Capture the cell that displays the provided text and extract its (X, Y) central coordinate. 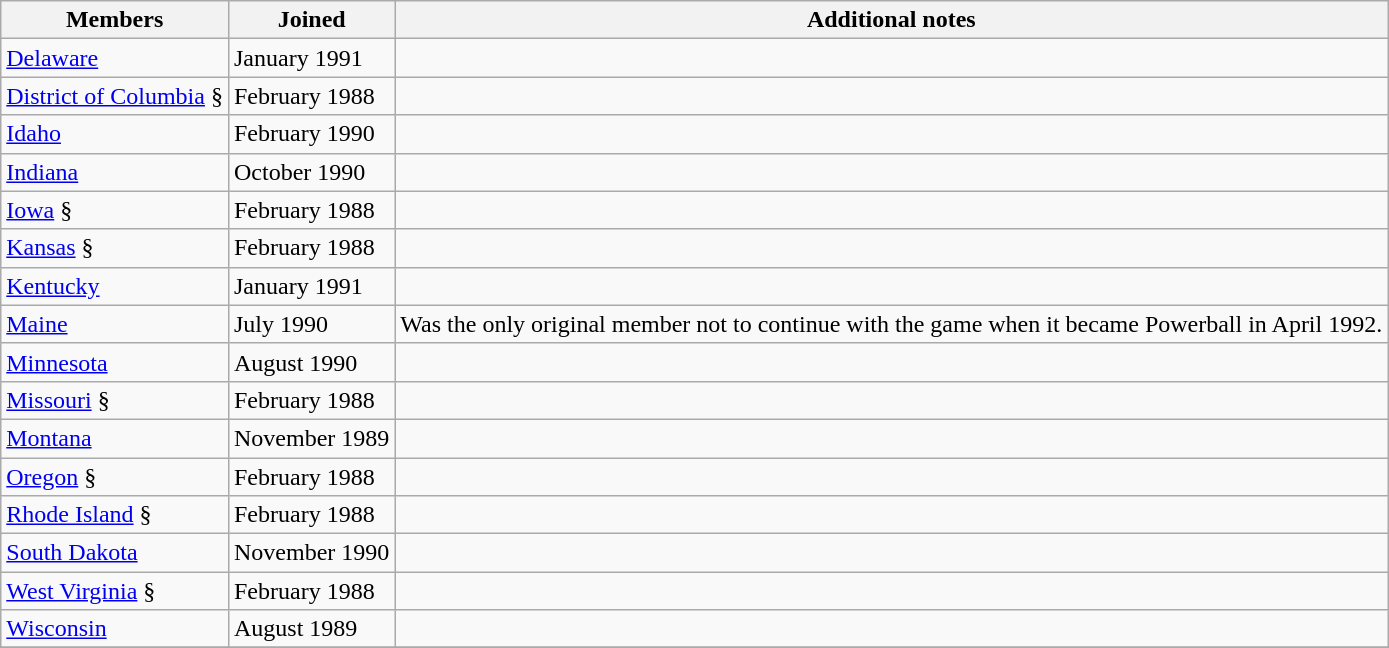
Delaware (115, 58)
Maine (115, 324)
Minnesota (115, 362)
Rhode Island § (115, 515)
November 1989 (311, 438)
District of Columbia § (115, 96)
Members (115, 20)
Kansas § (115, 248)
Indiana (115, 172)
South Dakota (115, 553)
Kentucky (115, 286)
Idaho (115, 134)
Montana (115, 438)
Additional notes (892, 20)
November 1990 (311, 553)
Iowa § (115, 210)
Missouri § (115, 400)
July 1990 (311, 324)
August 1990 (311, 362)
West Virginia § (115, 591)
Wisconsin (115, 629)
October 1990 (311, 172)
February 1990 (311, 134)
Joined (311, 20)
Oregon § (115, 477)
Was the only original member not to continue with the game when it became Powerball in April 1992. (892, 324)
August 1989 (311, 629)
